Return the [x, y] coordinate for the center point of the cell that contains the specified text.  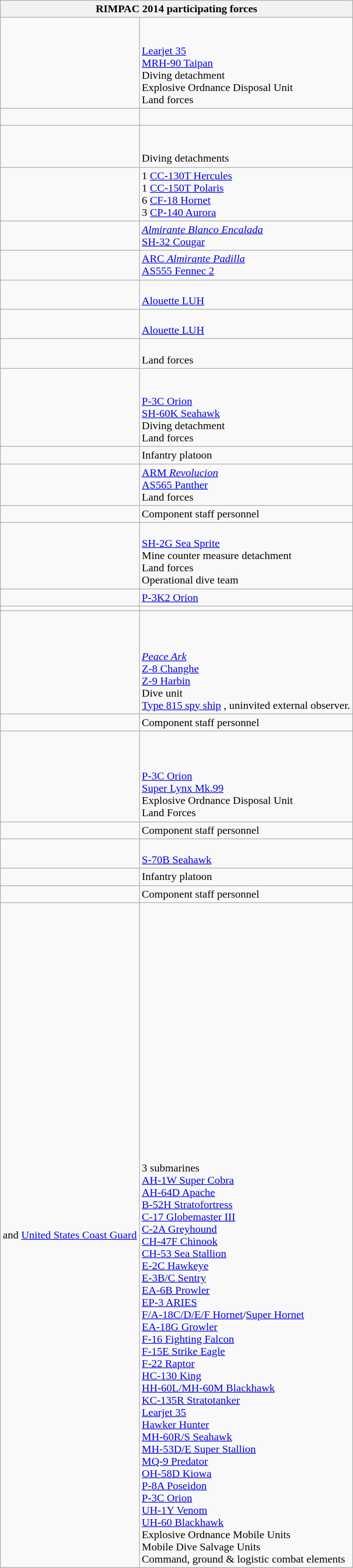
Learjet 35MRH-90 TaipanDiving detachmentExplosive Ordnance Disposal UnitLand forces [246, 63]
RIMPAC 2014 participating forces [176, 9]
S-70B Seahawk [246, 854]
P-3C OrionSH-60K SeahawkDiving detachmentLand forces [246, 407]
P-3K2 Orion [246, 598]
ARM RevolucionAS565 PantherLand forces [246, 484]
1 CC-130T Hercules1 CC-150T Polaris6 CF-18 Hornet3 CP-140 Aurora [246, 194]
Peace ArkZ-8 ChangheZ-9 HarbinDive unitType 815 spy ship , uninvited external observer. [246, 663]
Land forces [246, 353]
Almirante Blanco EncaladaSH-32 Cougar [246, 235]
SH-2G Sea SpriteMine counter measure detachmentLand forcesOperational dive team [246, 556]
Diving detachments [246, 146]
ARC Almirante PadillaAS555 Fennec 2 [246, 265]
and United States Coast Guard [70, 1235]
P-3C OrionSuper Lynx Mk.99Explosive Ordnance Disposal UnitLand Forces [246, 776]
